Capture the cell that displays the provided text and extract its [X, Y] central coordinate. 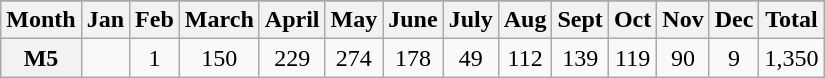
274 [354, 58]
Oct [632, 20]
Month [41, 20]
Sept [580, 20]
139 [580, 58]
150 [219, 58]
1 [155, 58]
M5 [41, 58]
Aug [525, 20]
178 [413, 58]
May [354, 20]
Total [792, 20]
Dec [734, 20]
April [292, 20]
1,350 [792, 58]
90 [683, 58]
March [219, 20]
229 [292, 58]
July [470, 20]
112 [525, 58]
9 [734, 58]
June [413, 20]
Feb [155, 20]
Jan [105, 20]
Nov [683, 20]
119 [632, 58]
49 [470, 58]
